Identify which cell holds the provided text, then report its [X, Y] central coordinate. 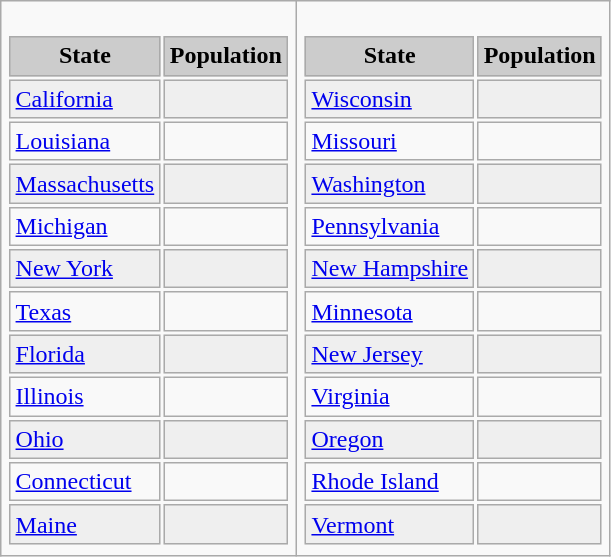
Illinois [84, 397]
California [84, 99]
Maine [84, 524]
Rhode Island [390, 482]
Virginia [390, 397]
Oregon [390, 439]
Texas [84, 312]
Washington [390, 184]
New Hampshire [390, 269]
New Jersey [390, 354]
Vermont [390, 524]
Louisiana [84, 141]
Missouri [390, 141]
Massachusetts [84, 184]
New York [84, 269]
State Population Wisconsin Missouri Washington Pennsylvania New Hampshire Minnesota New Jersey Virginia Oregon Rhode Island Vermont [454, 278]
Wisconsin [390, 99]
Michigan [84, 227]
Connecticut [84, 482]
State Population California Louisiana Massachusetts Michigan New York Texas Florida Illinois Ohio Connecticut Maine [149, 278]
Florida [84, 354]
Ohio [84, 439]
Minnesota [390, 312]
Pennsylvania [390, 227]
